Determine the [X, Y] coordinate at the center of the cell enclosing the given text.  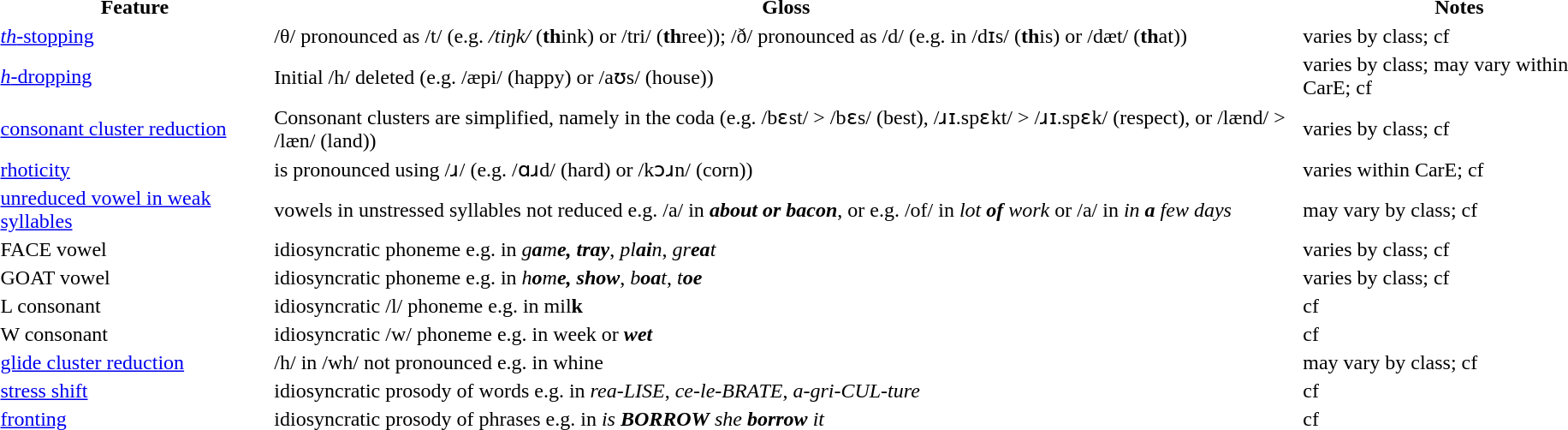
Consonant clusters are simplified, namely in the coda (e.g. /bɛst/ > /bɛs/ (best), /ɹɪ.spɛkt/ > /ɹɪ.spɛk/ (respect), or /lænd/ > /læn/ (land)) [786, 128]
idiosyncratic phoneme e.g. in game, tray, plain, great [786, 249]
is pronounced using /ɹ/ (e.g. /ɑɹd/ (hard) or /kɔɹn/ (corn)) [786, 170]
Initial /h/ deleted (e.g. /æpi/ (happy) or /aʊs/ (house)) [786, 75]
idiosyncratic phoneme e.g. in home, show, boat, toe [786, 278]
idiosyncratic /w/ phoneme e.g. in week or wet [786, 335]
/θ/ pronounced as /t/ (e.g. /tiŋk/ (think) or /tri/ (three)); /ð/ pronounced as /d/ (e.g. in /dɪs/ (this) or /dæt/ (that)) [786, 36]
idiosyncratic prosody of words e.g. in rea-LISE, ce-le-BRATE, a-gri-CUL-ture [786, 391]
vowels in unstressed syllables not reduced e.g. /a/ in about or bacon, or e.g. /of/ in lot of work or /a/ in in a few days [786, 209]
/h/ in /wh/ not pronounced e.g. in whine [786, 362]
idiosyncratic /l/ phoneme e.g. in milk [786, 306]
